Extract the [x, y] coordinate from the center of the cell holding the provided text.  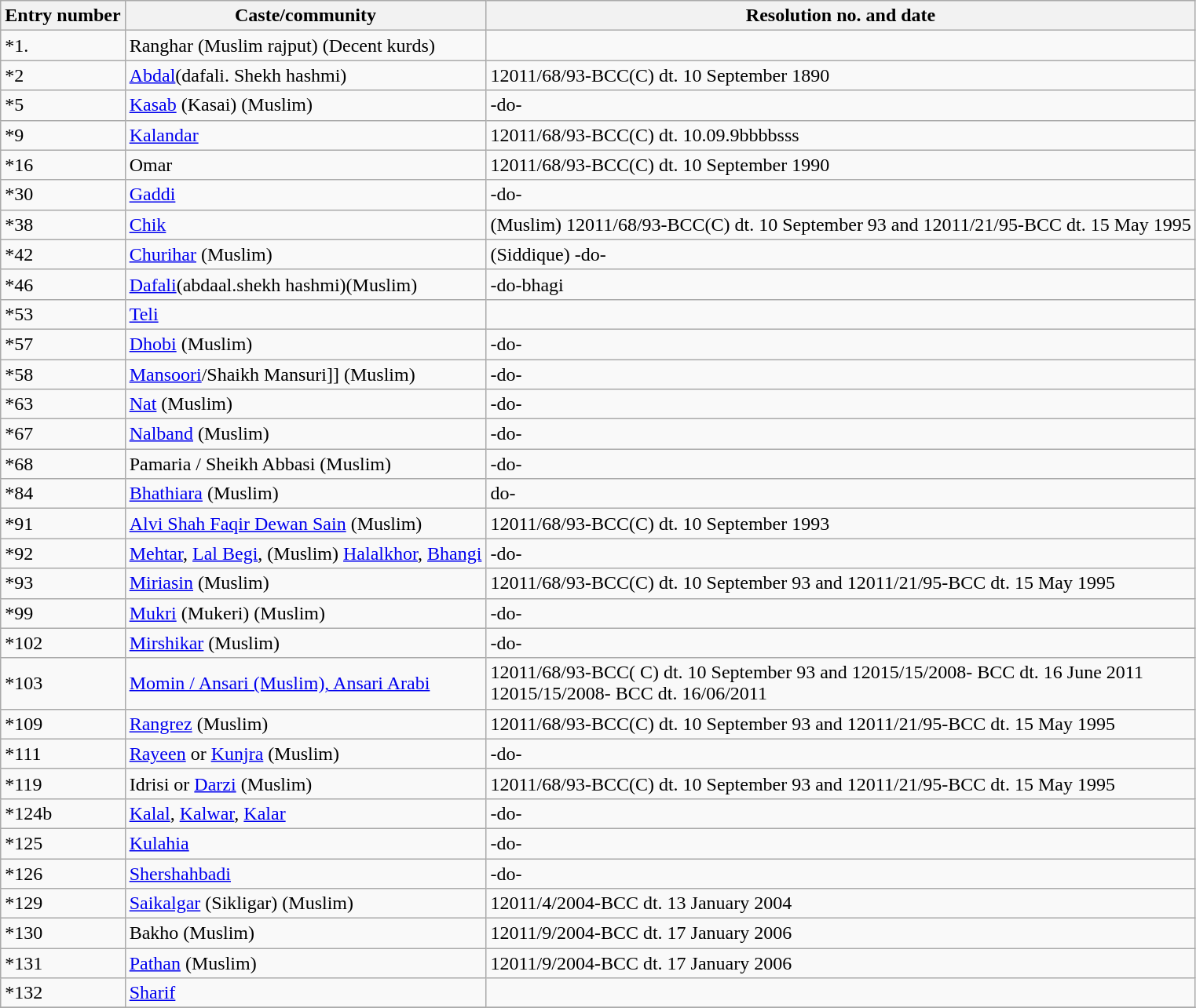
*9 [63, 135]
*130 [63, 933]
*111 [63, 754]
Omar [305, 165]
Alvi Shah Faqir Dewan Sain (Muslim) [305, 524]
Mirshikar (Muslim) [305, 643]
*67 [63, 434]
Mehtar, Lal Begi, (Muslim) Halalkhor, Bhangi [305, 553]
Miriasin (Muslim) [305, 583]
*1. [63, 46]
*109 [63, 724]
Rayeen or Kunjra (Muslim) [305, 754]
Resolution no. and date [840, 16]
12011/68/93-BCC(C) dt. 10 September 1990 [840, 165]
*99 [63, 613]
Chik [305, 225]
Idrisi or Darzi (Muslim) [305, 783]
*93 [63, 583]
Churihar (Muslim) [305, 254]
*124b [63, 813]
*132 [63, 993]
Kasab (Kasai) (Muslim) [305, 105]
Pathan (Muslim) [305, 963]
*92 [63, 553]
*42 [63, 254]
Pamaria / Sheikh Abbasi (Muslim) [305, 464]
12011/68/93-BCC(C) dt. 10.09.9bbbbsss [840, 135]
*57 [63, 344]
*53 [63, 314]
Teli [305, 314]
(Muslim) 12011/68/93-BCC(C) dt. 10 September 93 and 12011/21/95-BCC dt. 15 May 1995 [840, 225]
*58 [63, 374]
-do-bhagi [840, 284]
Gaddi [305, 195]
Dhobi (Muslim) [305, 344]
Mukri (Mukeri) (Muslim) [305, 613]
12011/68/93-BCC( C) dt. 10 September 93 and 12015/15/2008- BCC dt. 16 June 201112015/15/2008- BCC dt. 16/06/2011 [840, 683]
12011/4/2004-BCC dt. 13 January 2004 [840, 904]
*2 [63, 75]
(Siddique) -do- [840, 254]
Bakho (Muslim) [305, 933]
*84 [63, 494]
*131 [63, 963]
12011/68/93-BCC(C) dt. 10 September 1890 [840, 75]
Kalal, Kalwar, Kalar [305, 813]
*129 [63, 904]
Kulahia [305, 843]
*5 [63, 105]
Nat (Muslim) [305, 404]
Bhathiara (Muslim) [305, 494]
Ranghar (Muslim rajput) (Decent kurds) [305, 46]
Mansoori/Shaikh Mansuri]] (Muslim) [305, 374]
*16 [63, 165]
Saikalgar (Sikligar) (Muslim) [305, 904]
Abdal(dafali. Shekh hashmi) [305, 75]
*46 [63, 284]
Shershahbadi [305, 874]
Momin / Ansari (Muslim), Ansari Arabi [305, 683]
*68 [63, 464]
*38 [63, 225]
Dafali(abdaal.shekh hashmi)(Muslim) [305, 284]
*126 [63, 874]
*119 [63, 783]
*125 [63, 843]
Kalandar [305, 135]
Nalband (Muslim) [305, 434]
do- [840, 494]
*30 [63, 195]
*103 [63, 683]
*63 [63, 404]
Rangrez (Muslim) [305, 724]
*102 [63, 643]
*91 [63, 524]
12011/68/93-BCC(C) dt. 10 September 1993 [840, 524]
Entry number [63, 16]
Caste/community [305, 16]
Sharif [305, 993]
